Detect which cell encompasses the target text, then output its [x, y] center coordinate. 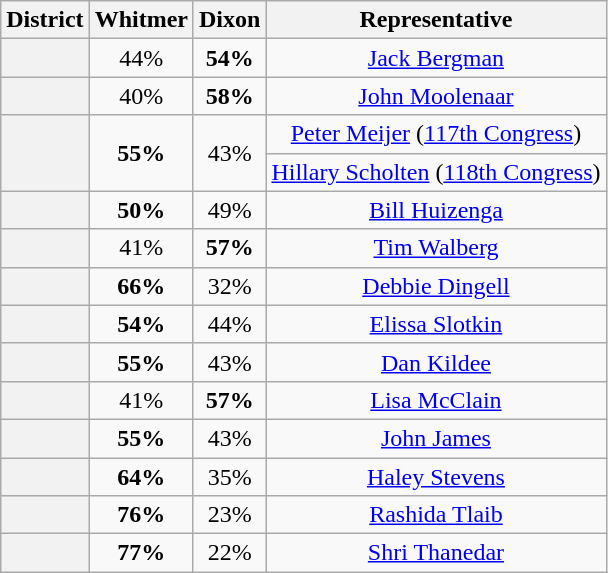
Elissa Slotkin [436, 324]
Debbie Dingell [436, 286]
40% [141, 96]
Peter Meijer (117th Congress) [436, 134]
49% [229, 210]
23% [229, 515]
District [45, 20]
Tim Walberg [436, 248]
64% [141, 477]
Bill Huizenga [436, 210]
Hillary Scholten (118th Congress) [436, 172]
Jack Bergman [436, 58]
50% [141, 210]
66% [141, 286]
Haley Stevens [436, 477]
Representative [436, 20]
35% [229, 477]
Dixon [229, 20]
John James [436, 438]
76% [141, 515]
22% [229, 553]
77% [141, 553]
John Moolenaar [436, 96]
Shri Thanedar [436, 553]
Whitmer [141, 20]
Lisa McClain [436, 400]
Rashida Tlaib [436, 515]
58% [229, 96]
Dan Kildee [436, 362]
32% [229, 286]
